Capture the cell that displays the provided text and extract its (x, y) central coordinate. 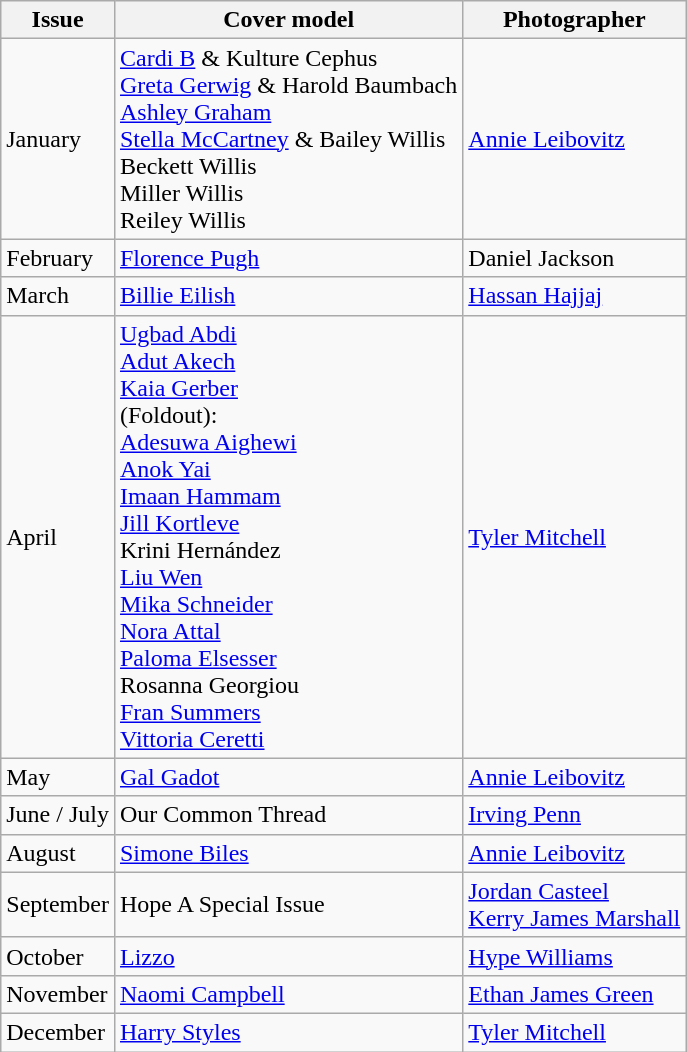
Billie Eilish (288, 296)
Jordan CasteelKerry James Marshall (574, 904)
January (58, 139)
Daniel Jackson (574, 258)
Photographer (574, 20)
Naomi Campbell (288, 994)
Harry Styles (288, 1032)
Florence Pugh (288, 258)
May (58, 777)
October (58, 956)
Irving Penn (574, 815)
Cardi B & Kulture CephusGreta Gerwig & Harold BaumbachAshley GrahamStella McCartney & Bailey WillisBeckett WillisMiller WillisReiley Willis (288, 139)
Ethan James Green (574, 994)
December (58, 1032)
February (58, 258)
September (58, 904)
November (58, 994)
Hope A Special Issue (288, 904)
Hype Williams (574, 956)
Gal Gadot (288, 777)
June / July (58, 815)
Our Common Thread (288, 815)
Simone Biles (288, 853)
April (58, 536)
August (58, 853)
Issue (58, 20)
Cover model (288, 20)
Hassan Hajjaj (574, 296)
March (58, 296)
Lizzo (288, 956)
